Return (X, Y) of the center of cell containing provided text 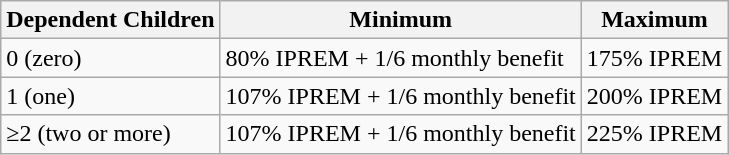
225% IPREM (654, 134)
175% IPREM (654, 58)
200% IPREM (654, 96)
Minimum (400, 20)
≥2 (two or more) (110, 134)
0 (zero) (110, 58)
80% IPREM + 1/6 monthly benefit (400, 58)
Maximum (654, 20)
1 (one) (110, 96)
Dependent Children (110, 20)
